Provide the (X, Y) coordinate of the cell's center where the given text is located.  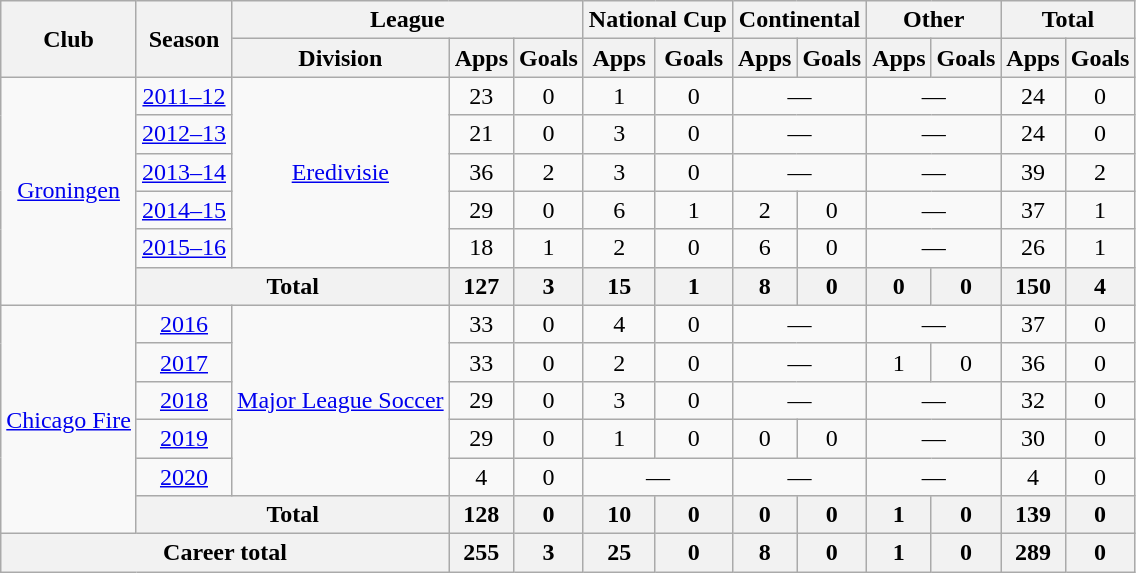
127 (481, 286)
150 (1033, 286)
21 (481, 134)
18 (481, 248)
2014–15 (184, 210)
2019 (184, 438)
Season (184, 39)
Eredivisie (341, 172)
139 (1033, 515)
2012–13 (184, 134)
Other (934, 20)
Continental (799, 20)
26 (1033, 248)
2017 (184, 362)
289 (1033, 553)
255 (481, 553)
23 (481, 96)
2015–16 (184, 248)
15 (619, 286)
Chicago Fire (69, 419)
National Cup (658, 20)
Club (69, 39)
2013–14 (184, 172)
2016 (184, 324)
Groningen (69, 191)
32 (1033, 400)
128 (481, 515)
2011–12 (184, 96)
10 (619, 515)
League (408, 20)
Major League Soccer (341, 400)
Career total (225, 553)
2018 (184, 400)
30 (1033, 438)
39 (1033, 172)
Division (341, 58)
2020 (184, 477)
25 (619, 553)
